For the text-containing cell, return its midpoint in (x, y) coordinate format. 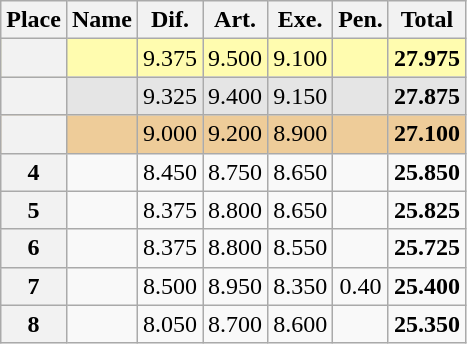
6 (34, 248)
Total (426, 20)
25.725 (426, 248)
25.850 (426, 172)
8.700 (236, 324)
8.750 (236, 172)
8.500 (170, 286)
Name (102, 20)
9.150 (300, 96)
8.550 (300, 248)
Dif. (170, 20)
27.975 (426, 58)
Exe. (300, 20)
4 (34, 172)
Place (34, 20)
8.600 (300, 324)
9.325 (170, 96)
27.875 (426, 96)
9.200 (236, 134)
5 (34, 210)
8.050 (170, 324)
8.450 (170, 172)
9.400 (236, 96)
25.825 (426, 210)
8.900 (300, 134)
9.000 (170, 134)
9.500 (236, 58)
8.350 (300, 286)
7 (34, 286)
0.40 (361, 286)
Pen. (361, 20)
9.375 (170, 58)
25.350 (426, 324)
27.100 (426, 134)
25.400 (426, 286)
8 (34, 324)
8.950 (236, 286)
9.100 (300, 58)
Art. (236, 20)
